Find where the given text appears and provide that cell's center as (x, y) coordinate. 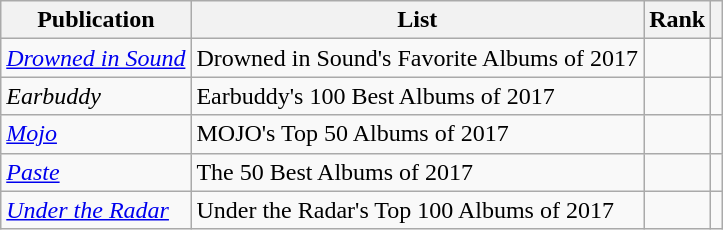
MOJO's Top 50 Albums of 2017 (418, 134)
Drowned in Sound (96, 58)
Earbuddy's 100 Best Albums of 2017 (418, 96)
Earbuddy (96, 96)
Drowned in Sound's Favorite Albums of 2017 (418, 58)
The 50 Best Albums of 2017 (418, 172)
Mojo (96, 134)
List (418, 20)
Under the Radar (96, 210)
Paste (96, 172)
Under the Radar's Top 100 Albums of 2017 (418, 210)
Rank (678, 20)
Publication (96, 20)
